For the text-containing cell, return its midpoint in [X, Y] coordinate format. 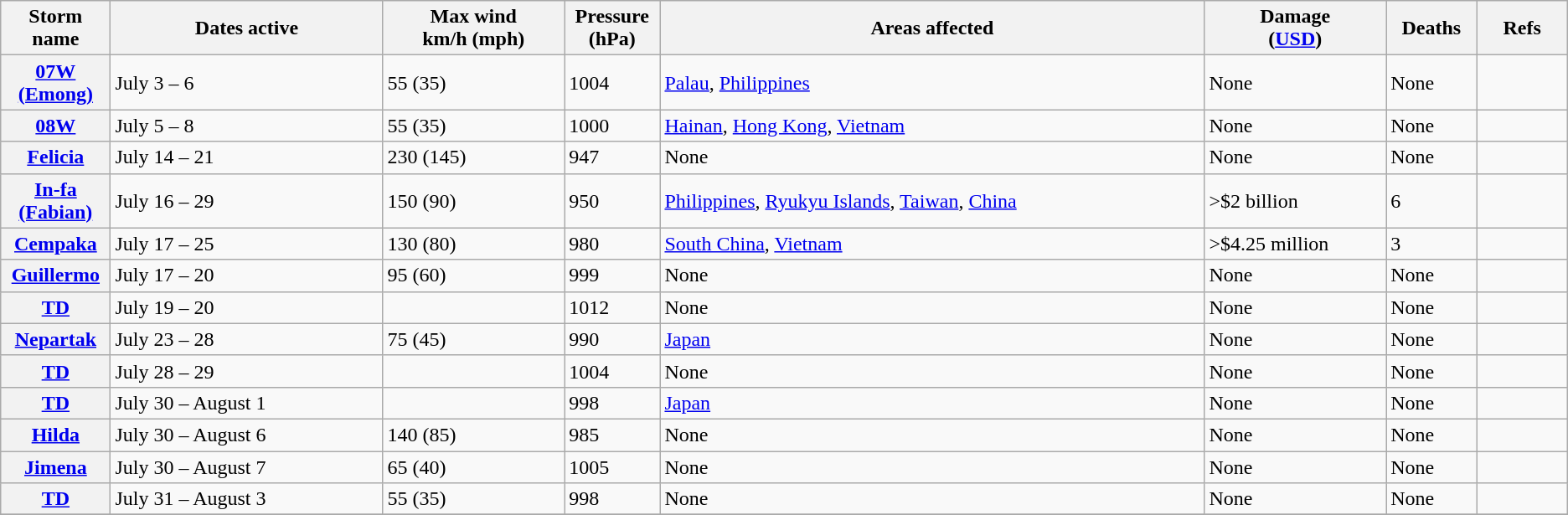
1005 [612, 466]
Hilda [55, 435]
Hainan, Hong Kong, Vietnam [932, 126]
140 (85) [474, 435]
08W [55, 126]
65 (40) [474, 466]
Damage(USD) [1295, 28]
July 28 – 29 [246, 371]
980 [612, 244]
Areas affected [932, 28]
Guillermo [55, 276]
July 16 – 29 [246, 201]
Dates active [246, 28]
Refs [1522, 28]
Pressure(hPa) [612, 28]
999 [612, 276]
947 [612, 157]
Max windkm/h (mph) [474, 28]
July 31 – August 3 [246, 499]
150 (90) [474, 201]
230 (145) [474, 157]
July 17 – 20 [246, 276]
In-fa (Fabian) [55, 201]
950 [612, 201]
Jimena [55, 466]
July 23 – 28 [246, 339]
Cempaka [55, 244]
Palau, Philippines [932, 82]
July 30 – August 7 [246, 466]
July 3 – 6 [246, 82]
July 14 – 21 [246, 157]
1012 [612, 307]
990 [612, 339]
Deaths [1431, 28]
6 [1431, 201]
Storm name [55, 28]
July 30 – August 1 [246, 403]
Nepartak [55, 339]
75 (45) [474, 339]
985 [612, 435]
Felicia [55, 157]
Philippines, Ryukyu Islands, Taiwan, China [932, 201]
95 (60) [474, 276]
July 17 – 25 [246, 244]
South China, Vietnam [932, 244]
July 5 – 8 [246, 126]
>$2 billion [1295, 201]
07W (Emong) [55, 82]
July 19 – 20 [246, 307]
July 30 – August 6 [246, 435]
>$4.25 million [1295, 244]
1000 [612, 126]
3 [1431, 244]
130 (80) [474, 244]
